Output the [X, Y] coordinate of the center of the cell containing the given text.  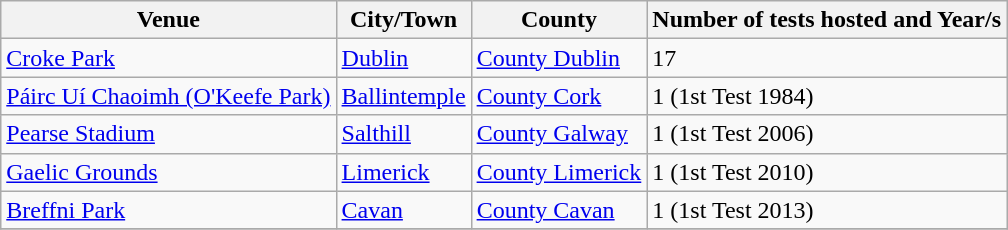
17 [827, 58]
Croke Park [168, 58]
Gaelic Grounds [168, 172]
Ballintemple [404, 96]
County Dublin [559, 58]
Salthill [404, 134]
Dublin [404, 58]
Breffni Park [168, 210]
Cavan [404, 210]
1 (1st Test 2013) [827, 210]
County [559, 20]
1 (1st Test 2010) [827, 172]
Number of tests hosted and Year/s [827, 20]
County Cavan [559, 210]
1 (1st Test 2006) [827, 134]
Venue [168, 20]
County Limerick [559, 172]
County Galway [559, 134]
County Cork [559, 96]
1 (1st Test 1984) [827, 96]
City/Town [404, 20]
Limerick [404, 172]
Pearse Stadium [168, 134]
Páirc Uí Chaoimh (O'Keefe Park) [168, 96]
